Provide the (x, y) coordinate of the cell's center where the given text is located.  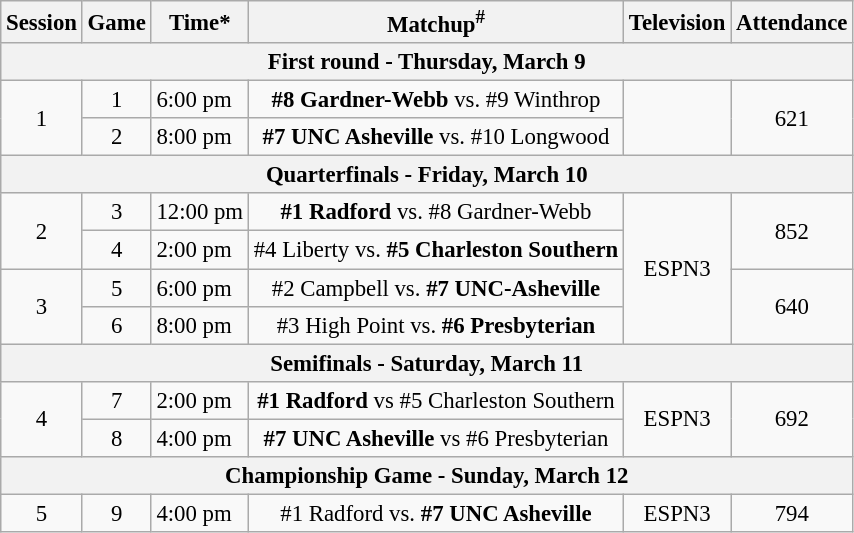
8 (116, 438)
7 (116, 400)
#7 UNC Asheville vs. #10 Longwood (436, 137)
Session (42, 22)
Television (678, 22)
Matchup# (436, 22)
Game (116, 22)
640 (792, 306)
6 (116, 325)
621 (792, 118)
794 (792, 513)
852 (792, 232)
#2 Campbell vs. #7 UNC-Asheville (436, 288)
9 (116, 513)
#1 Radford vs. #8 Gardner-Webb (436, 213)
#1 Radford vs. #7 UNC Asheville (436, 513)
#1 Radford vs #5 Charleston Southern (436, 400)
692 (792, 418)
12:00 pm (200, 213)
Time* (200, 22)
First round - Thursday, March 9 (427, 62)
#8 Gardner-Webb vs. #9 Winthrop (436, 100)
#7 UNC Asheville vs #6 Presbyterian (436, 438)
#3 High Point vs. #6 Presbyterian (436, 325)
Semifinals - Saturday, March 11 (427, 363)
Quarterfinals - Friday, March 10 (427, 175)
Attendance (792, 22)
#4 Liberty vs. #5 Charleston Southern (436, 250)
Championship Game - Sunday, March 12 (427, 476)
